Detect which cell encompasses the target text, then output its (x, y) center coordinate. 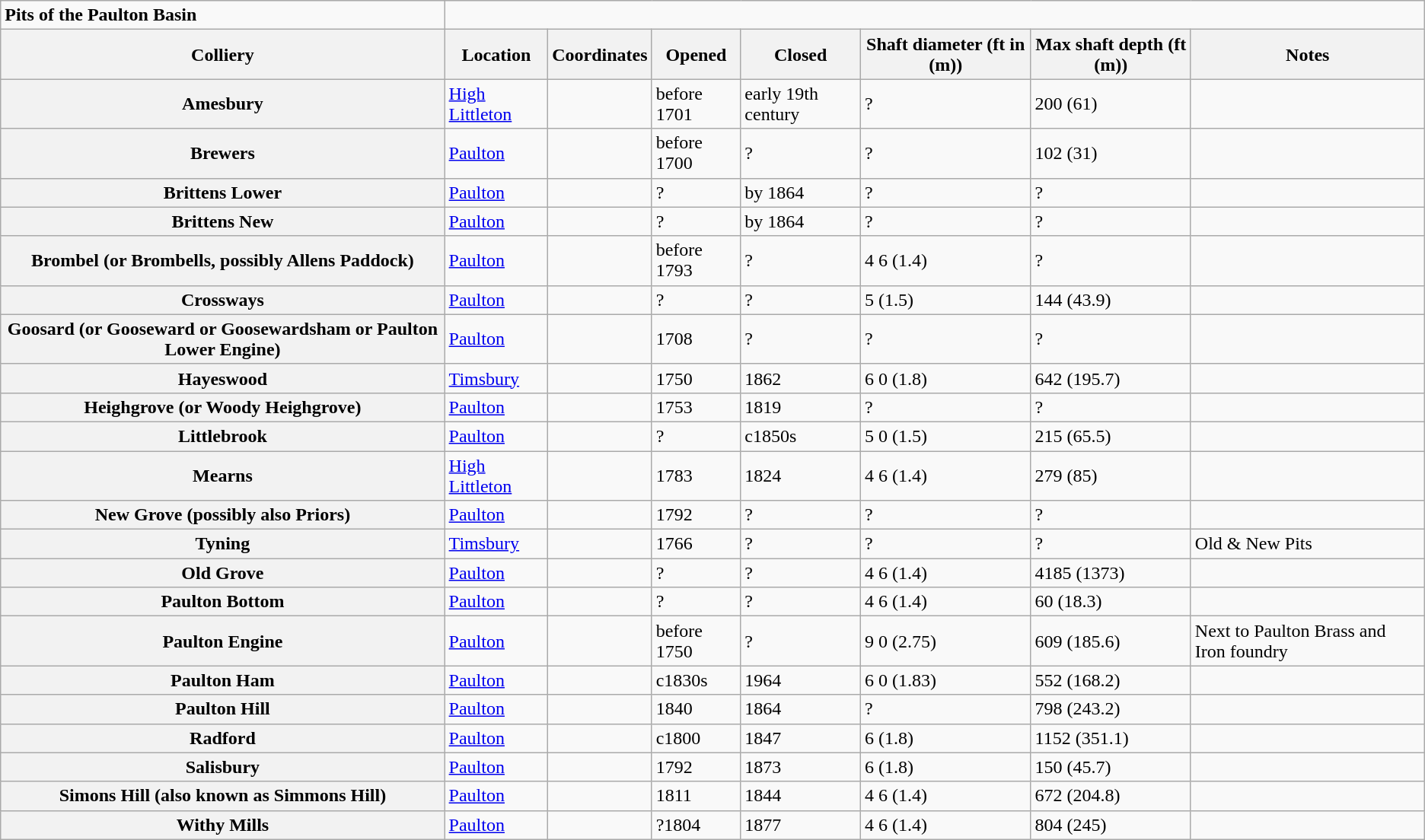
1783 (696, 475)
c1800 (696, 738)
Littlebrook (222, 436)
Salisbury (222, 767)
Amesbury (222, 103)
1840 (696, 709)
6 0 (1.83) (945, 680)
1862 (801, 378)
early 19th century (801, 103)
60 (18.3) (1111, 602)
1819 (801, 407)
Pits of the Paulton Basin (222, 15)
Brombel (or Brombells, possibly Allens Paddock) (222, 260)
Location (496, 55)
1873 (801, 767)
102 (31) (1111, 154)
Goosard (or Gooseward or Goosewardsham or Paulton Lower Engine) (222, 339)
6 0 (1.8) (945, 378)
9 0 (2.75) (945, 641)
798 (243.2) (1111, 709)
?1804 (696, 825)
Withy Mills (222, 825)
609 (185.6) (1111, 641)
672 (204.8) (1111, 796)
Opened (696, 55)
Coordinates (600, 55)
215 (65.5) (1111, 436)
5 0 (1.5) (945, 436)
1750 (696, 378)
642 (195.7) (1111, 378)
before 1793 (696, 260)
Closed (801, 55)
Brewers (222, 154)
5 (1.5) (945, 300)
Hayeswood (222, 378)
279 (85) (1111, 475)
Notes (1308, 55)
Paulton Bottom (222, 602)
552 (168.2) (1111, 680)
Paulton Hill (222, 709)
c1830s (696, 680)
Mearns (222, 475)
before 1750 (696, 641)
200 (61) (1111, 103)
1811 (696, 796)
Shaft diameter (ft in (m)) (945, 55)
1824 (801, 475)
1708 (696, 339)
Max shaft depth (ft (m)) (1111, 55)
Heighgrove (or Woody Heighgrove) (222, 407)
Radford (222, 738)
1753 (696, 407)
1766 (696, 544)
Paulton Ham (222, 680)
1847 (801, 738)
Old Grove (222, 573)
before 1700 (696, 154)
Next to Paulton Brass and Iron foundry (1308, 641)
1864 (801, 709)
before 1701 (696, 103)
1152 (351.1) (1111, 738)
1964 (801, 680)
Brittens Lower (222, 192)
150 (45.7) (1111, 767)
Old & New Pits (1308, 544)
Tyning (222, 544)
4185 (1373) (1111, 573)
804 (245) (1111, 825)
1844 (801, 796)
Paulton Engine (222, 641)
1877 (801, 825)
New Grove (possibly also Priors) (222, 515)
Colliery (222, 55)
Crossways (222, 300)
Simons Hill (also known as Simmons Hill) (222, 796)
Brittens New (222, 221)
144 (43.9) (1111, 300)
c1850s (801, 436)
